Locate the cell with the specified text and output its [x, y] center coordinate. 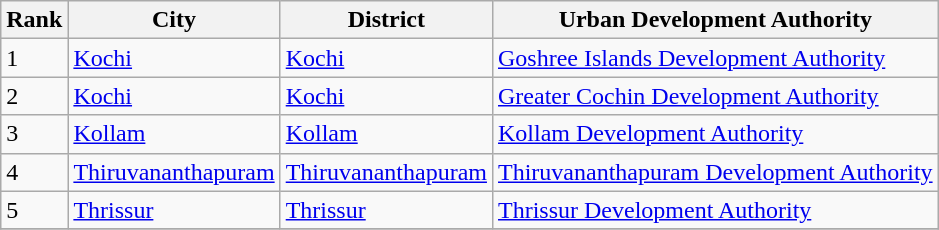
Urban Development Authority [715, 20]
2 [34, 96]
3 [34, 134]
Kollam Development Authority [715, 134]
4 [34, 172]
Thiruvananthapuram Development Authority [715, 172]
Goshree Islands Development Authority [715, 58]
District [386, 20]
1 [34, 58]
Thrissur Development Authority [715, 210]
Greater Cochin Development Authority [715, 96]
5 [34, 210]
Rank [34, 20]
City [174, 20]
